For the text-containing cell, return its midpoint in (X, Y) coordinate format. 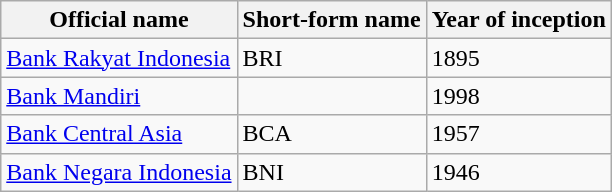
1957 (518, 134)
Bank Mandiri (119, 96)
1946 (518, 172)
Short-form name (332, 20)
Official name (119, 20)
1998 (518, 96)
BRI (332, 58)
1895 (518, 58)
Year of inception (518, 20)
Bank Central Asia (119, 134)
Bank Rakyat Indonesia (119, 58)
BCA (332, 134)
BNI (332, 172)
Bank Negara Indonesia (119, 172)
